Determine the [x, y] coordinate at the center of the cell enclosing the given text.  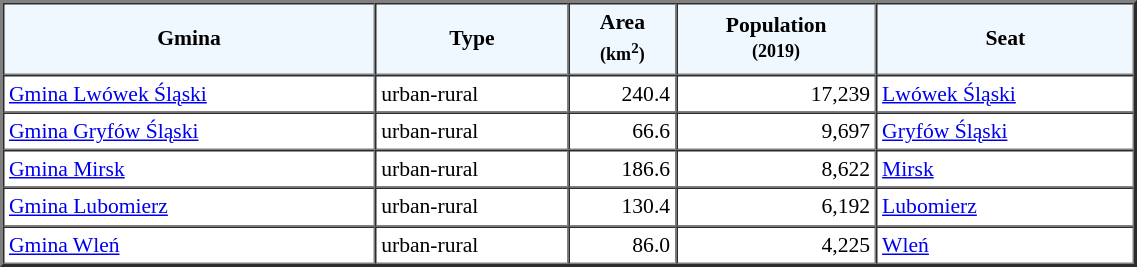
Mirsk [1005, 169]
Gmina Gryfów Śląski [189, 131]
66.6 [622, 131]
Area(km2) [622, 38]
Gmina [189, 38]
Gmina Wleń [189, 245]
9,697 [776, 131]
Gmina Mirsk [189, 169]
Gryfów Śląski [1005, 131]
186.6 [622, 169]
17,239 [776, 93]
4,225 [776, 245]
Population(2019) [776, 38]
Gmina Lubomierz [189, 207]
8,622 [776, 169]
Gmina Lwówek Śląski [189, 93]
Lwówek Śląski [1005, 93]
Type [472, 38]
130.4 [622, 207]
86.0 [622, 245]
240.4 [622, 93]
6,192 [776, 207]
Seat [1005, 38]
Wleń [1005, 245]
Lubomierz [1005, 207]
